From the cell containing the given text, extract its center point as (x, y) coordinate. 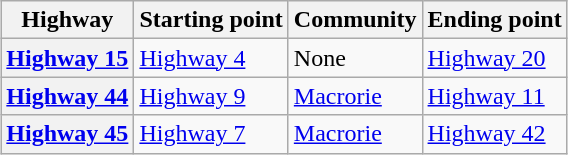
Starting point (211, 20)
Community (355, 20)
Highway 20 (494, 58)
Highway 11 (494, 96)
Highway 45 (68, 134)
None (355, 58)
Highway 4 (211, 58)
Highway (68, 20)
Highway 15 (68, 58)
Highway 7 (211, 134)
Highway 9 (211, 96)
Highway 44 (68, 96)
Ending point (494, 20)
Highway 42 (494, 134)
